Extract the (X, Y) coordinate from the center of the cell holding the provided text.  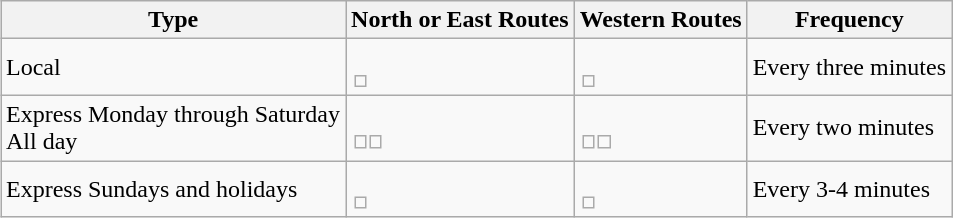
North or East Routes (460, 20)
Western Routes (660, 20)
Express Sundays and holidays (172, 188)
Local (172, 68)
Express Monday through SaturdayAll day (172, 128)
Every three minutes (849, 68)
Every two minutes (849, 128)
Frequency (849, 20)
Type (172, 20)
Every 3-4 minutes (849, 188)
